From the cell containing the given text, extract its center point as (x, y) coordinate. 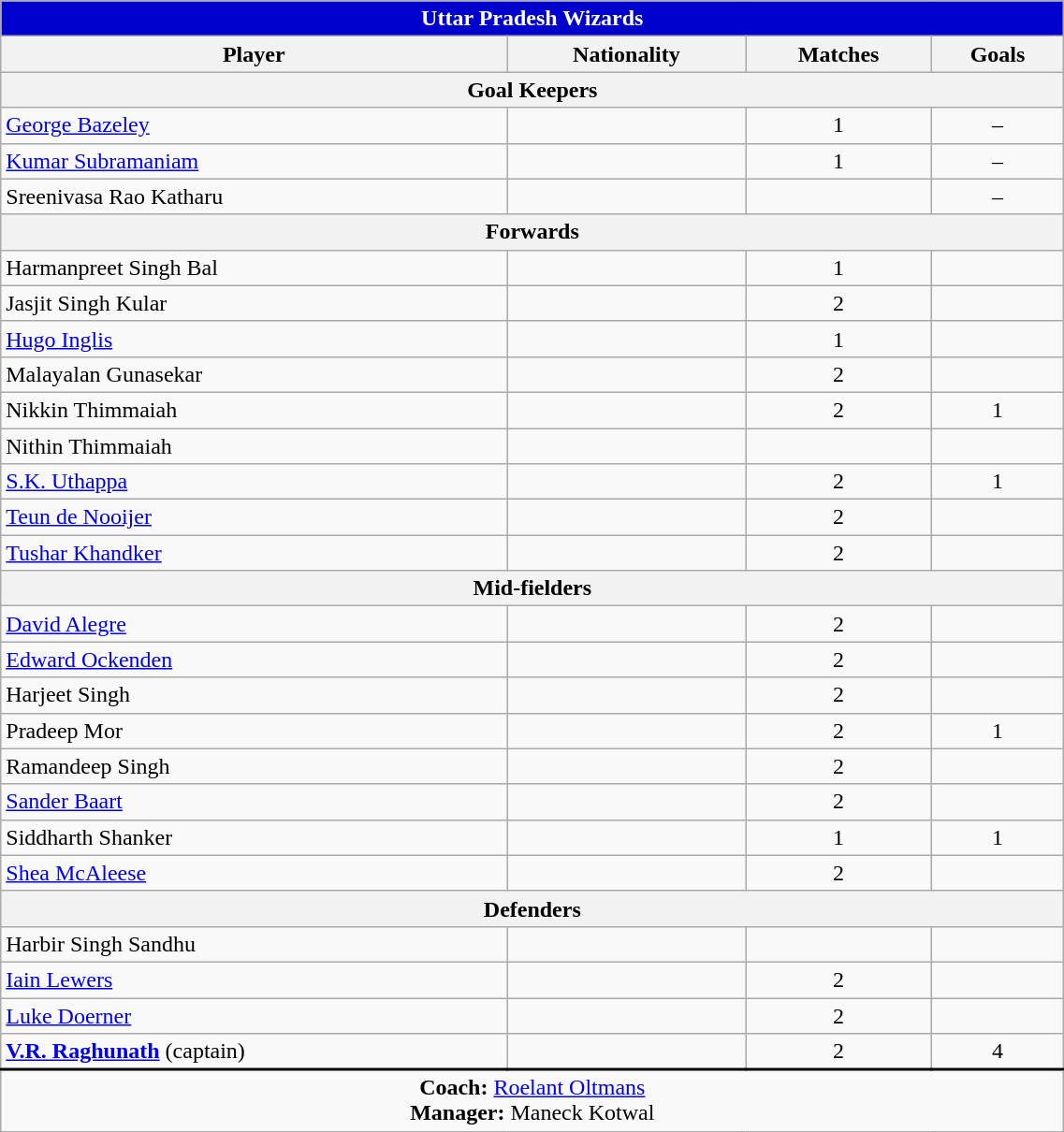
Ramandeep Singh (255, 766)
Forwards (532, 232)
4 (998, 1052)
Tushar Khandker (255, 553)
Harmanpreet Singh Bal (255, 268)
Uttar Pradesh Wizards (532, 19)
V.R. Raghunath (captain) (255, 1052)
S.K. Uthappa (255, 482)
Coach: Roelant Oltmans Manager: Maneck Kotwal (532, 1100)
Nikkin Thimmaiah (255, 410)
Goals (998, 54)
Edward Ockenden (255, 660)
Jasjit Singh Kular (255, 303)
Shea McAleese (255, 873)
Player (255, 54)
Sander Baart (255, 802)
Iain Lewers (255, 980)
Defenders (532, 908)
Malayalan Gunasekar (255, 374)
George Bazeley (255, 125)
Teun de Nooijer (255, 517)
Sreenivasa Rao Katharu (255, 196)
Harjeet Singh (255, 695)
Nithin Thimmaiah (255, 446)
Kumar Subramaniam (255, 161)
Luke Doerner (255, 1015)
Pradeep Mor (255, 731)
Nationality (627, 54)
Siddharth Shanker (255, 837)
Hugo Inglis (255, 339)
Mid-fielders (532, 588)
Harbir Singh Sandhu (255, 944)
Matches (838, 54)
David Alegre (255, 624)
Goal Keepers (532, 90)
